Search for the cell housing the specified text and yield its (X, Y) center coordinate. 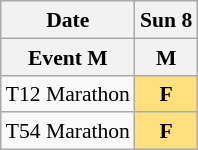
Sun 8 (166, 20)
T12 Marathon (68, 94)
Date (68, 20)
M (166, 56)
Event M (68, 56)
T54 Marathon (68, 130)
